Locate the cell with the specified text and output its (x, y) center coordinate. 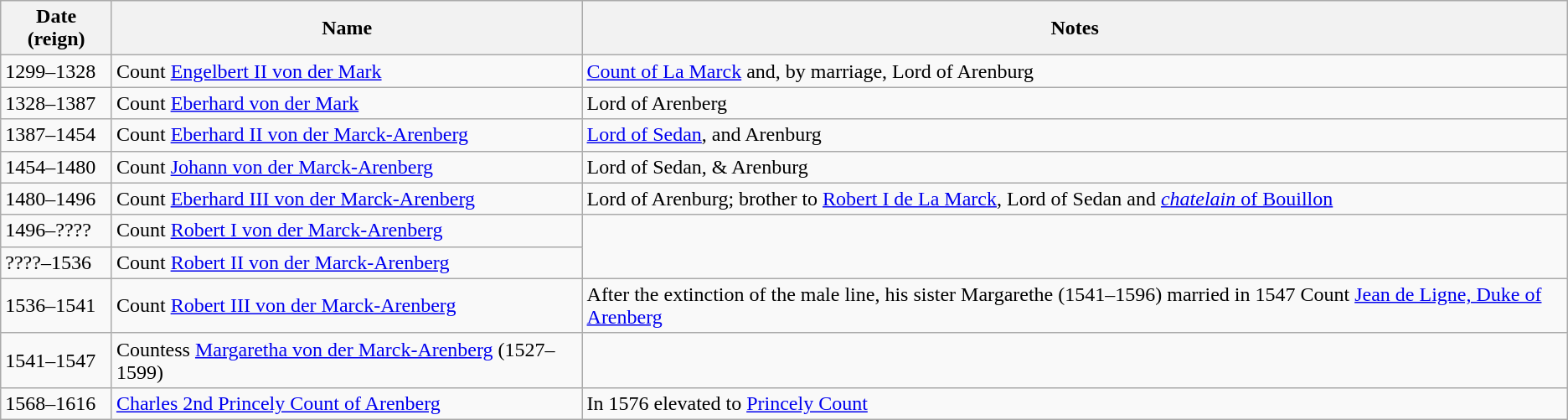
Date (reign) (57, 29)
Count Eberhard II von der Marck-Arenberg (347, 135)
1454–1480 (57, 167)
Count Engelbert II von der Mark (347, 71)
Lord of Sedan, & Arenburg (1075, 167)
1299–1328 (57, 71)
Lord of Arenberg (1075, 103)
Notes (1075, 29)
Count Johann von der Marck-Arenberg (347, 167)
Count Robert II von der Marck-Arenberg (347, 262)
Lord of Sedan, and Arenburg (1075, 135)
In 1576 elevated to Princely Count (1075, 403)
1387–1454 (57, 135)
1480–1496 (57, 199)
Count Eberhard III von der Marck-Arenberg (347, 199)
Lord of Arenburg; brother to Robert I de La Marck, Lord of Sedan and chatelain of Bouillon (1075, 199)
After the extinction of the male line, his sister Margarethe (1541–1596) married in 1547 Count Jean de Ligne, Duke of Arenberg (1075, 305)
Charles 2nd Princely Count of Arenberg (347, 403)
1496–???? (57, 231)
Count of La Marck and, by marriage, Lord of Arenburg (1075, 71)
Name (347, 29)
1568–1616 (57, 403)
Count Robert III von der Marck-Arenberg (347, 305)
1328–1387 (57, 103)
Count Robert I von der Marck-Arenberg (347, 231)
Count Eberhard von der Mark (347, 103)
1541–1547 (57, 360)
Countess Margaretha von der Marck-Arenberg (1527–1599) (347, 360)
????–1536 (57, 262)
1536–1541 (57, 305)
